Return the (X, Y) coordinate for the center point of the cell that contains the specified text.  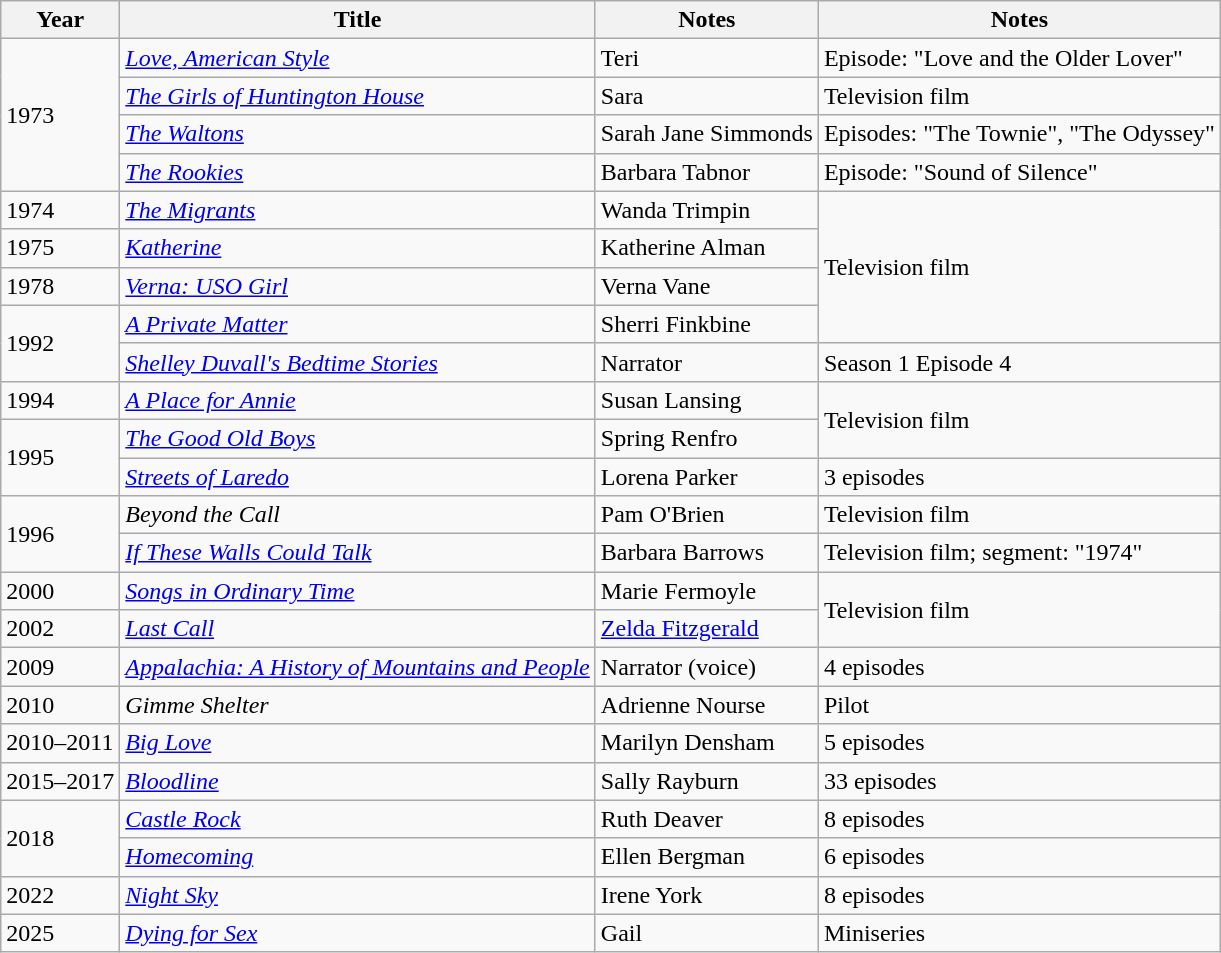
Sarah Jane Simmonds (706, 134)
Narrator (voice) (706, 667)
2002 (60, 629)
3 episodes (1019, 477)
Night Sky (358, 895)
Katherine Alman (706, 248)
If These Walls Could Talk (358, 553)
Barbara Tabnor (706, 172)
The Good Old Boys (358, 438)
Episode: "Love and the Older Lover" (1019, 58)
Miniseries (1019, 933)
1974 (60, 210)
Katherine (358, 248)
6 episodes (1019, 857)
Big Love (358, 743)
Marie Fermoyle (706, 591)
Pilot (1019, 705)
2010–2011 (60, 743)
A Place for Annie (358, 400)
The Girls of Huntington House (358, 96)
The Waltons (358, 134)
Episodes: "The Townie", "The Odyssey" (1019, 134)
The Migrants (358, 210)
2009 (60, 667)
Verna Vane (706, 286)
Lorena Parker (706, 477)
Susan Lansing (706, 400)
Beyond the Call (358, 515)
Gail (706, 933)
Year (60, 20)
1994 (60, 400)
Season 1 Episode 4 (1019, 362)
5 episodes (1019, 743)
Songs in Ordinary Time (358, 591)
Sally Rayburn (706, 781)
Irene York (706, 895)
1996 (60, 534)
Adrienne Nourse (706, 705)
2010 (60, 705)
Bloodline (358, 781)
Gimme Shelter (358, 705)
4 episodes (1019, 667)
Spring Renfro (706, 438)
Homecoming (358, 857)
Verna: USO Girl (358, 286)
A Private Matter (358, 324)
2000 (60, 591)
Teri (706, 58)
Pam O'Brien (706, 515)
Ellen Bergman (706, 857)
The Rookies (358, 172)
2018 (60, 838)
Episode: "Sound of Silence" (1019, 172)
Narrator (706, 362)
Zelda Fitzgerald (706, 629)
1975 (60, 248)
1995 (60, 457)
Last Call (358, 629)
Barbara Barrows (706, 553)
2022 (60, 895)
Television film; segment: "1974" (1019, 553)
Castle Rock (358, 819)
Shelley Duvall's Bedtime Stories (358, 362)
Dying for Sex (358, 933)
Wanda Trimpin (706, 210)
Sherri Finkbine (706, 324)
2025 (60, 933)
Love, American Style (358, 58)
1973 (60, 115)
Ruth Deaver (706, 819)
Streets of Laredo (358, 477)
Sara (706, 96)
2015–2017 (60, 781)
Title (358, 20)
Appalachia: A History of Mountains and People (358, 667)
1978 (60, 286)
1992 (60, 343)
Marilyn Densham (706, 743)
33 episodes (1019, 781)
